Provide the [X, Y] coordinate of the cell's center where the given text is located.  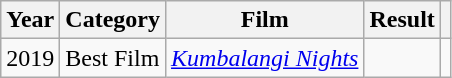
Film [265, 20]
Result [402, 20]
2019 [30, 58]
Best Film [113, 58]
Kumbalangi Nights [265, 58]
Category [113, 20]
Year [30, 20]
